Output the [x, y] coordinate of the center of the cell containing the given text.  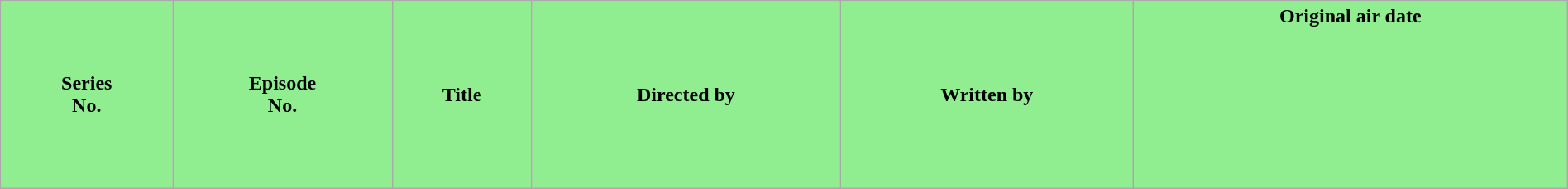
EpisodeNo. [283, 94]
Title [461, 94]
Written by [987, 94]
SeriesNo. [87, 94]
Original air date [1350, 94]
Directed by [686, 94]
